For the text-containing cell, return its midpoint in (x, y) coordinate format. 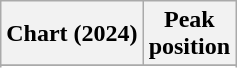
Peakposition (189, 34)
Chart (2024) (72, 34)
